Provide the (x, y) coordinate of the cell's center where the given text is located.  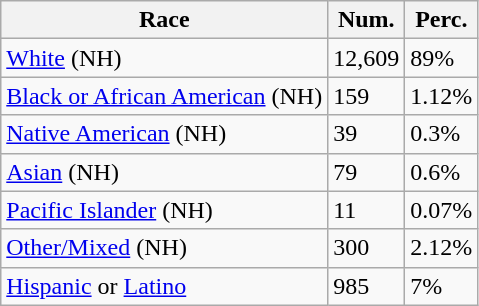
Pacific Islander (NH) (164, 210)
Num. (366, 20)
985 (366, 286)
0.3% (442, 134)
Race (164, 20)
Perc. (442, 20)
White (NH) (164, 58)
1.12% (442, 96)
0.6% (442, 172)
79 (366, 172)
159 (366, 96)
12,609 (366, 58)
2.12% (442, 248)
300 (366, 248)
11 (366, 210)
Native American (NH) (164, 134)
0.07% (442, 210)
Other/Mixed (NH) (164, 248)
39 (366, 134)
Asian (NH) (164, 172)
89% (442, 58)
7% (442, 286)
Black or African American (NH) (164, 96)
Hispanic or Latino (164, 286)
